Provide the (X, Y) coordinate of the cell's center where the given text is located.  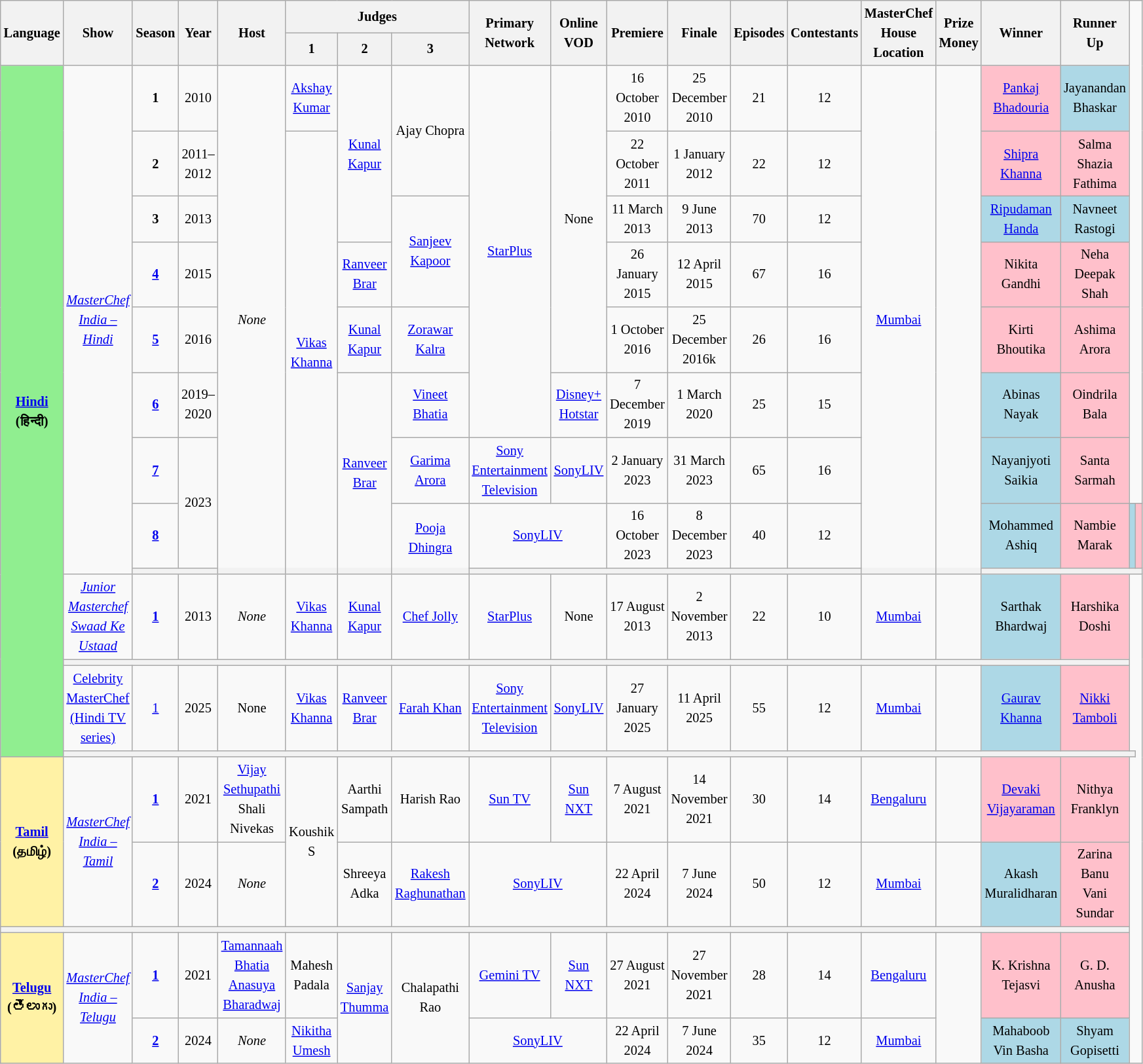
12 April 2015 (700, 274)
Koushik S (312, 842)
30 (759, 799)
Jayanandan Bhaskar (1095, 98)
Navneet Rastogi (1095, 219)
25 December 2016k (700, 340)
Sarthak Bhardwaj (1021, 617)
7 (155, 470)
MasterChef House Location (899, 33)
Nikki Tamboli (1095, 708)
Ajay Chopra (430, 131)
Mahesh Padala (312, 975)
Contestants (824, 33)
Harshika Doshi (1095, 617)
Pankaj Bhadouria (1021, 98)
Premiere (637, 33)
1 March 2020 (700, 405)
4 (155, 274)
26 (759, 340)
Garima Arora (430, 470)
21 (759, 98)
Episodes (759, 33)
1 October 2016 (637, 340)
Prize Money (959, 33)
Chalapathi Rao (430, 998)
8 December 2023 (700, 536)
65 (759, 470)
27 January 2025 (637, 708)
15 (824, 405)
Mohammed Ashiq (1021, 536)
7 December 2019 (637, 405)
17 August 2013 (637, 617)
35 (759, 1040)
Season (155, 33)
11 March 2013 (637, 219)
G. D. Anusha (1095, 975)
Abinas Nayak (1021, 405)
Shipra Khanna (1021, 164)
2 November 2013 (700, 617)
11 April 2025 (700, 708)
25 (759, 405)
Online VOD (579, 33)
22 October 2011 (637, 164)
Zarina BanuVani Sundar (1095, 884)
2010 (198, 98)
2019–2020 (198, 405)
16 October 2010 (637, 98)
Pooja Dhingra (430, 538)
Tamil(தமிழ்) (32, 842)
Gaurav Khanna (1021, 708)
Akash Muralidharan (1021, 884)
Salma Shazia Fathima (1095, 164)
Ashima Arora (1095, 340)
2016 (198, 340)
5 (155, 340)
Sanjay Thumma (364, 998)
6 (155, 405)
Shreeya Adka (364, 884)
25 December 2010 (700, 98)
Rakesh Raghunathan (430, 884)
27 August 2021 (637, 975)
2 January 2023 (637, 470)
Nambie Marak (1095, 536)
Hindi(हिन्दी) (32, 411)
10 (824, 617)
Sun TV (510, 799)
Show (98, 33)
MasterChef India – Telugu (98, 998)
Mahaboob Vin Basha (1021, 1040)
Telugu(తెలుగు) (32, 998)
Gemini TV (510, 975)
Junior Masterchef Swaad Ke Ustaad (98, 617)
Vijay SethupathiShali Nivekas (252, 799)
2011–2012 (198, 164)
Tamannaah BhatiaAnasuya Bharadwaj (252, 975)
Judges (377, 16)
Ripudaman Handa (1021, 219)
67 (759, 274)
Santa Sarmah (1095, 470)
Runner Up (1095, 33)
16 October 2023 (637, 536)
2015 (198, 274)
MasterChef India – Hindi (98, 320)
Devaki Vijayaraman (1021, 799)
14 November 2021 (700, 799)
Farah Khan (430, 708)
27 November 2021 (700, 975)
8 (155, 536)
1 January 2012 (700, 164)
Vineet Bhatia (430, 405)
Zorawar Kalra (430, 340)
Nayanjyoti Saikia (1021, 470)
2025 (198, 708)
Chef Jolly (430, 617)
Language (32, 33)
Neha Deepak Shah (1095, 274)
9 June 2013 (700, 219)
Primary Network (510, 33)
28 (759, 975)
Disney+ Hotstar (579, 405)
70 (759, 219)
26 January 2015 (637, 274)
Harish Rao (430, 799)
Aarthi Sampath (364, 799)
31 March 2023 (700, 470)
Nikita Gandhi (1021, 274)
Winner (1021, 33)
Host (252, 33)
K. Krishna Tejasvi (1021, 975)
Nikitha Umesh (312, 1040)
Nithya Franklyn (1095, 799)
40 (759, 536)
7 August 2021 (637, 799)
Sanjeev Kapoor (430, 251)
2023 (198, 503)
55 (759, 708)
Shyam Gopisetti (1095, 1040)
Oindrila Bala (1095, 405)
50 (759, 884)
MasterChef India – Tamil (98, 842)
Celebrity MasterChef (Hindi TV series) (98, 708)
Akshay Kumar (312, 98)
Finale (700, 33)
Kirti Bhoutika (1021, 340)
Year (198, 33)
